Return the (x, y) coordinate for the center point of the cell that contains the specified text.  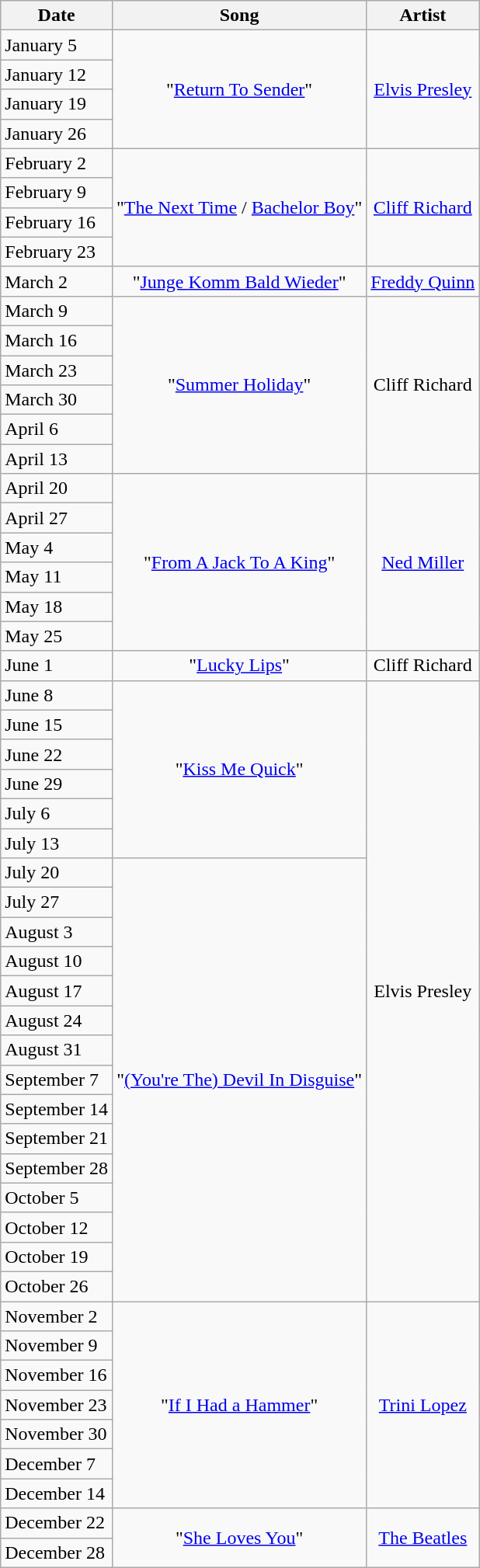
February 2 (57, 163)
Freddy Quinn (423, 281)
August 10 (57, 961)
"Kiss Me Quick" (239, 769)
July 20 (57, 873)
March 2 (57, 281)
Song (239, 16)
"If I Had a Hammer" (239, 1405)
December 28 (57, 1552)
November 2 (57, 1316)
Trini Lopez (423, 1405)
"Return To Sender" (239, 89)
May 11 (57, 577)
December 14 (57, 1493)
April 20 (57, 488)
April 27 (57, 518)
September 28 (57, 1168)
August 31 (57, 1050)
Ned Miller (423, 562)
September 7 (57, 1080)
July 6 (57, 813)
June 8 (57, 695)
"From A Jack To A King" (239, 562)
March 30 (57, 400)
January 12 (57, 75)
August 3 (57, 932)
August 17 (57, 991)
"Junge Komm Bald Wieder" (239, 281)
November 30 (57, 1434)
"Lucky Lips" (239, 666)
November 16 (57, 1375)
Artist (423, 16)
February 16 (57, 222)
June 15 (57, 725)
April 13 (57, 459)
September 14 (57, 1109)
May 4 (57, 548)
March 9 (57, 311)
October 26 (57, 1286)
Date (57, 16)
July 27 (57, 902)
May 25 (57, 636)
March 16 (57, 340)
"Summer Holiday" (239, 384)
July 13 (57, 843)
The Beatles (423, 1538)
June 29 (57, 784)
January 19 (57, 104)
April 6 (57, 429)
"(You're The) Devil In Disguise" (239, 1080)
December 22 (57, 1523)
"The Next Time / Bachelor Boy" (239, 207)
December 7 (57, 1464)
October 5 (57, 1198)
October 19 (57, 1257)
November 23 (57, 1405)
"She Loves You" (239, 1538)
October 12 (57, 1227)
January 26 (57, 134)
March 23 (57, 370)
February 23 (57, 252)
June 22 (57, 754)
May 18 (57, 607)
November 9 (57, 1346)
January 5 (57, 45)
September 21 (57, 1139)
June 1 (57, 666)
August 24 (57, 1020)
February 9 (57, 193)
